Return (x, y) of the center of cell containing provided text 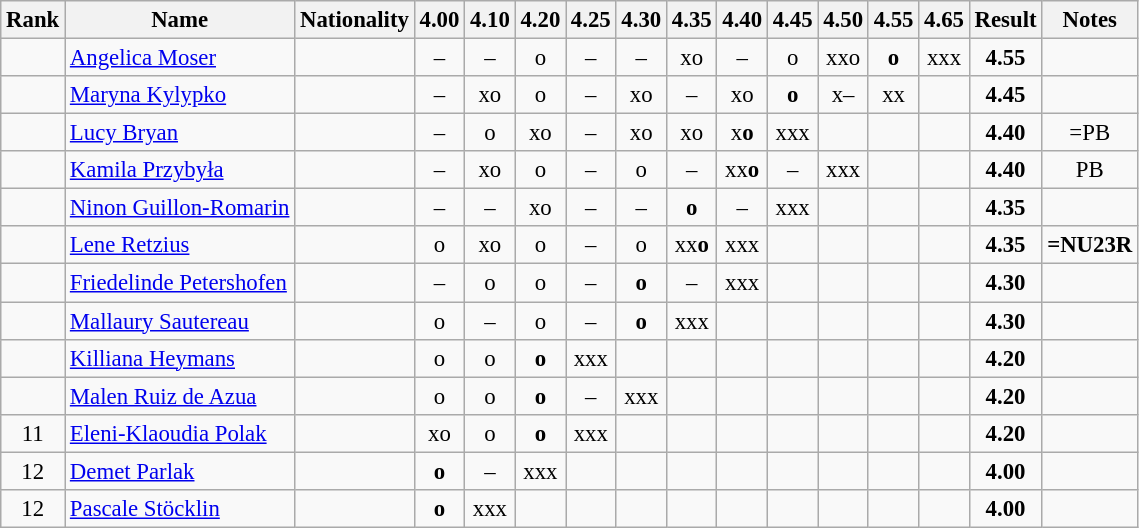
Mallaury Sautereau (180, 321)
Nationality (354, 20)
4.25 (591, 20)
PB (1090, 170)
4.10 (490, 20)
Angelica Moser (180, 58)
Ninon Guillon-Romarin (180, 208)
Demet Parlak (180, 471)
Result (1006, 20)
Friedelinde Petershofen (180, 283)
Notes (1090, 20)
4.50 (843, 20)
=NU23R (1090, 245)
x– (843, 95)
11 (33, 433)
xx (893, 95)
Rank (33, 20)
Eleni-Klaoudia Polak (180, 433)
Lene Retzius (180, 245)
Killiana Heymans (180, 358)
Maryna Kylypko (180, 95)
Kamila Przybyła (180, 170)
4.65 (944, 20)
Name (180, 20)
Pascale Stöcklin (180, 509)
Lucy Bryan (180, 133)
=PB (1090, 133)
Malen Ruiz de Azua (180, 396)
